For the text-containing cell, return its midpoint in [x, y] coordinate format. 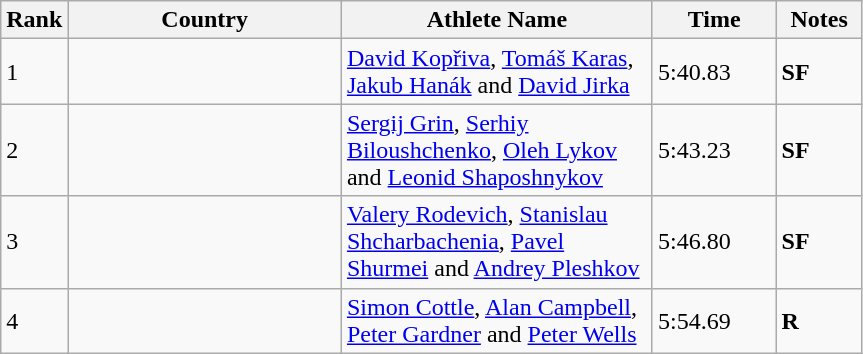
David Kopřiva, Tomáš Karas, Jakub Hanák and David Jirka [496, 72]
Rank [34, 20]
5:43.23 [714, 150]
Time [714, 20]
4 [34, 320]
5:46.80 [714, 242]
Notes [819, 20]
Athlete Name [496, 20]
Valery Rodevich, Stanislau Shcharbachenia, Pavel Shurmei and Andrey Pleshkov [496, 242]
Country [205, 20]
3 [34, 242]
1 [34, 72]
5:40.83 [714, 72]
2 [34, 150]
5:54.69 [714, 320]
Simon Cottle, Alan Campbell, Peter Gardner and Peter Wells [496, 320]
R [819, 320]
Sergij Grin, Serhiy Biloushchenko, Oleh Lykov and Leonid Shaposhnykov [496, 150]
